Determine the [x, y] coordinate at the center of the cell enclosing the given text.  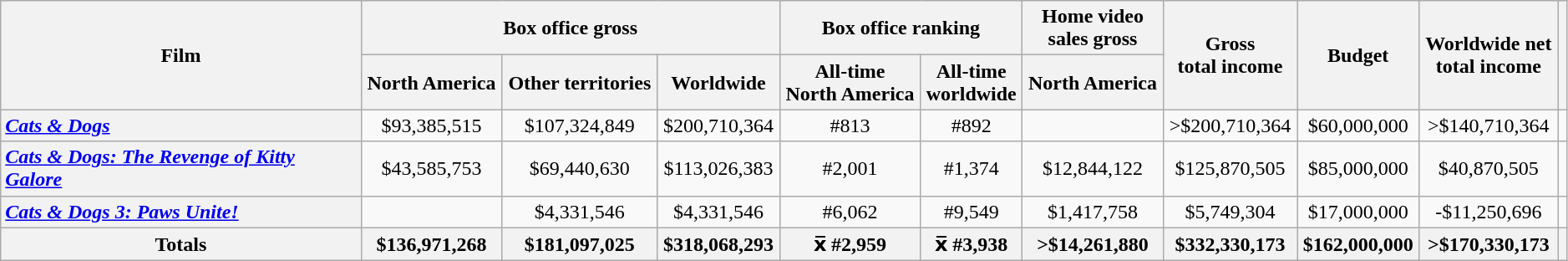
#2,001 [850, 169]
$113,026,383 [718, 169]
>$140,710,364 [1489, 125]
Cats & Dogs: The Revenge of Kitty Galore [180, 169]
x̅ #2,959 [850, 244]
#892 [972, 125]
Grosstotal income [1230, 55]
$162,000,000 [1358, 244]
$200,710,364 [718, 125]
All-time North America [850, 82]
Film [180, 55]
-$11,250,696 [1489, 212]
Cats & Dogs [180, 125]
>$14,261,880 [1093, 244]
Budget [1358, 55]
$12,844,122 [1093, 169]
$332,330,173 [1230, 244]
Worldwide [718, 82]
$125,870,505 [1230, 169]
All-time worldwide [972, 82]
Cats & Dogs 3: Paws Unite! [180, 212]
$85,000,000 [1358, 169]
$107,324,849 [580, 125]
$17,000,000 [1358, 212]
>$170,330,173 [1489, 244]
Worldwide nettotal income [1489, 55]
Home video sales gross [1093, 28]
$93,385,515 [431, 125]
#1,374 [972, 169]
Other territories [580, 82]
$60,000,000 [1358, 125]
Box office gross [570, 28]
$136,971,268 [431, 244]
#813 [850, 125]
$1,417,758 [1093, 212]
$5,749,304 [1230, 212]
$69,440,630 [580, 169]
$318,068,293 [718, 244]
Totals [180, 244]
$40,870,505 [1489, 169]
#6,062 [850, 212]
Box office ranking [901, 28]
$43,585,753 [431, 169]
$181,097,025 [580, 244]
#9,549 [972, 212]
>$200,710,364 [1230, 125]
x̅ #3,938 [972, 244]
